Identify which cell holds the provided text, then report its [x, y] central coordinate. 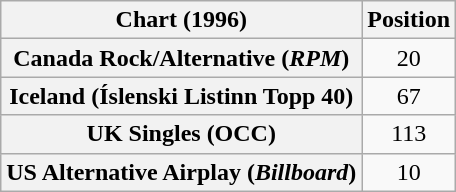
67 [409, 96]
Position [409, 20]
UK Singles (OCC) [182, 134]
113 [409, 134]
20 [409, 58]
US Alternative Airplay (Billboard) [182, 172]
Canada Rock/Alternative (RPM) [182, 58]
10 [409, 172]
Chart (1996) [182, 20]
Iceland (Íslenski Listinn Topp 40) [182, 96]
